Locate the cell with the specified text and output its (X, Y) center coordinate. 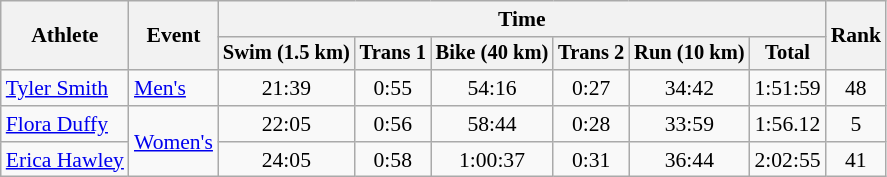
Trans 2 (591, 54)
22:05 (286, 124)
Total (787, 54)
Time (522, 19)
21:39 (286, 88)
Bike (40 km) (492, 54)
5 (856, 124)
1:56.12 (787, 124)
Flora Duffy (65, 124)
Trans 1 (393, 54)
Athlete (65, 36)
0:28 (591, 124)
Tyler Smith (65, 88)
0:55 (393, 88)
0:27 (591, 88)
Men's (174, 88)
54:16 (492, 88)
Swim (1.5 km) (286, 54)
1:51:59 (787, 88)
Women's (174, 142)
58:44 (492, 124)
Event (174, 36)
33:59 (689, 124)
Rank (856, 36)
Run (10 km) (689, 54)
48 (856, 88)
34:42 (689, 88)
0:56 (393, 124)
